Extract the (X, Y) coordinate from the center of the cell holding the provided text.  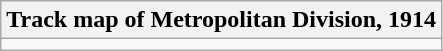
Track map of Metropolitan Division, 1914 (222, 20)
